Return the (X, Y) coordinate for the center point of the cell that contains the specified text.  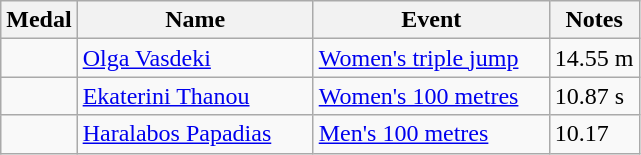
Ekaterini Thanou (195, 96)
Notes (594, 20)
Haralabos Papadias (195, 134)
10.17 (594, 134)
Men's 100 metres (431, 134)
14.55 m (594, 58)
Women's 100 metres (431, 96)
Medal (39, 20)
10.87 s (594, 96)
Name (195, 20)
Women's triple jump (431, 58)
Olga Vasdeki (195, 58)
Event (431, 20)
